Extract the [x, y] coordinate from the center of the cell holding the provided text.  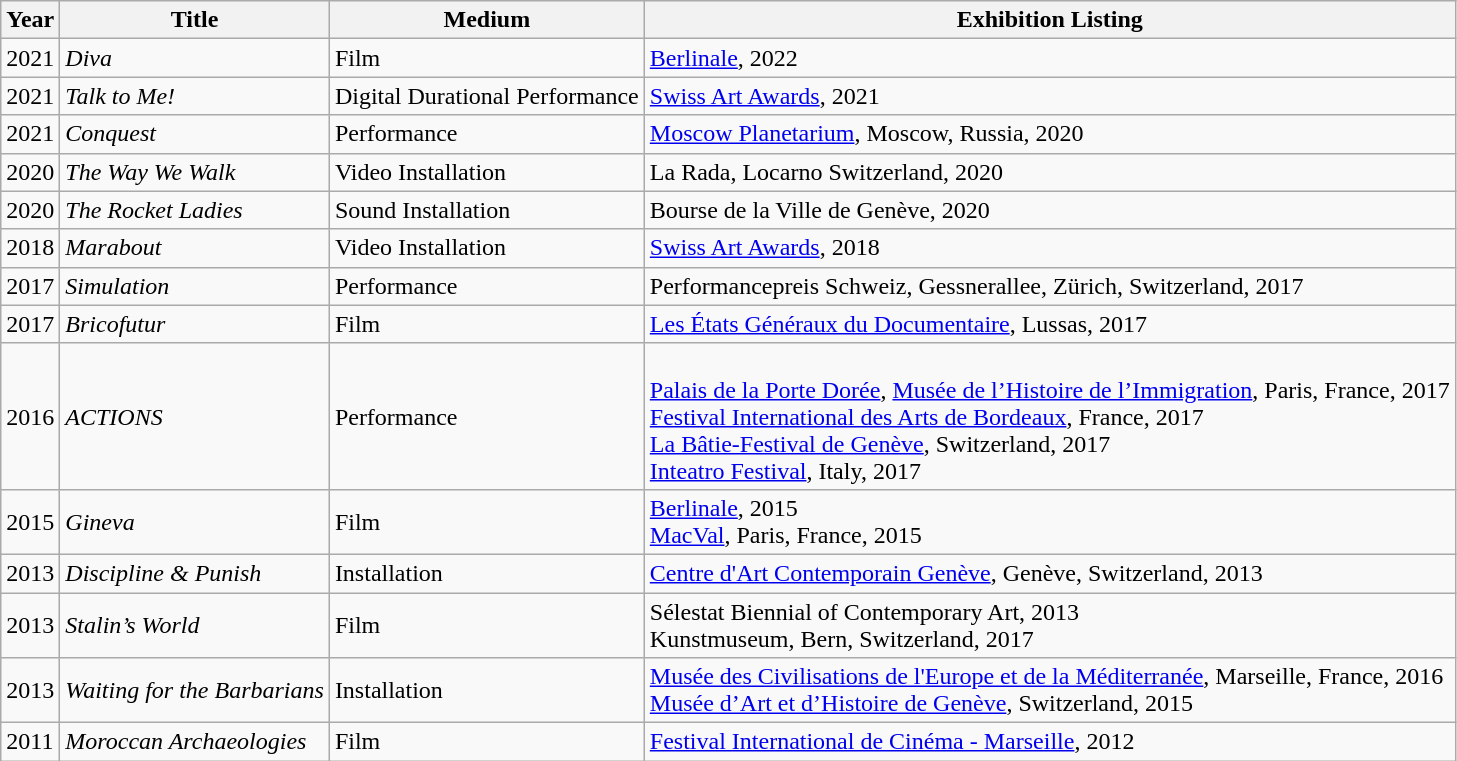
Waiting for the Barbarians [195, 690]
Stalin’s World [195, 624]
2016 [30, 416]
Talk to Me! [195, 96]
ACTIONS [195, 416]
Swiss Art Awards, 2018 [1050, 248]
Bricofutur [195, 324]
The Way We Walk [195, 172]
Year [30, 20]
La Rada, Locarno Switzerland, 2020 [1050, 172]
Gineva [195, 522]
Moroccan Archaeologies [195, 742]
2011 [30, 742]
Conquest [195, 134]
Diva [195, 58]
Moscow Planetarium, Moscow, Russia, 2020 [1050, 134]
Berlinale, 2022 [1050, 58]
Sound Installation [486, 210]
Berlinale, 2015MacVal, Paris, France, 2015 [1050, 522]
Centre d'Art Contemporain Genève, Genève, Switzerland, 2013 [1050, 573]
Title [195, 20]
Exhibition Listing [1050, 20]
The Rocket Ladies [195, 210]
Discipline & Punish [195, 573]
Marabout [195, 248]
Digital Durational Performance [486, 96]
Performancepreis Schweiz, Gessnerallee, Zürich, Switzerland, 2017 [1050, 286]
2015 [30, 522]
Les États Généraux du Documentaire, Lussas, 2017 [1050, 324]
Musée des Civilisations de l'Europe et de la Méditerranée, Marseille, France, 2016Musée d’Art et d’Histoire de Genève, Switzerland, 2015 [1050, 690]
Swiss Art Awards, 2021 [1050, 96]
2018 [30, 248]
Festival International de Cinéma - Marseille, 2012 [1050, 742]
Sélestat Biennial of Contemporary Art, 2013Kunstmuseum, Bern, Switzerland, 2017 [1050, 624]
Simulation [195, 286]
Medium [486, 20]
Bourse de la Ville de Genève, 2020 [1050, 210]
